Extract the [x, y] coordinate from the center of the cell holding the provided text.  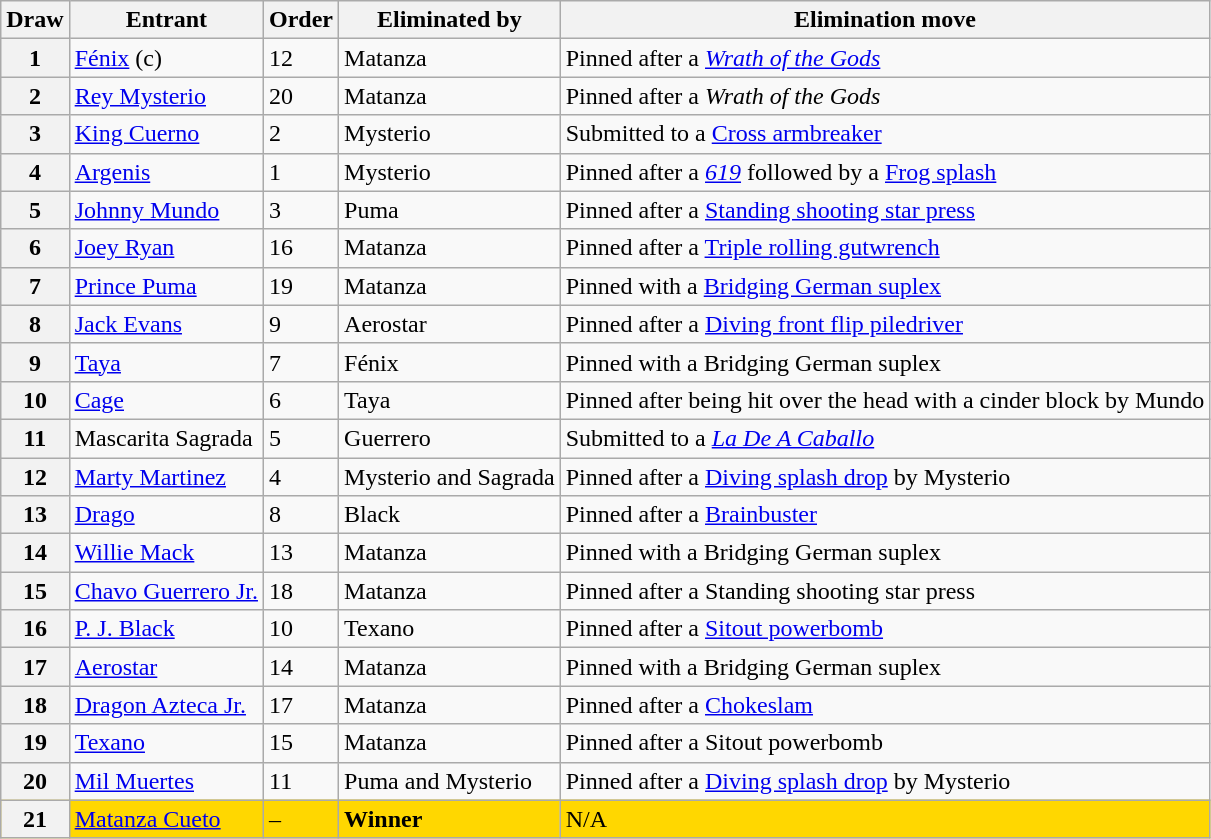
Pinned after a Chokeslam [885, 705]
Marty Martinez [166, 477]
Chavo Guerrero Jr. [166, 591]
Puma [450, 210]
Willie Mack [166, 553]
Pinned after a 619 followed by a Frog splash [885, 172]
Prince Puma [166, 286]
King Cuerno [166, 134]
Fénix [450, 362]
Guerrero [450, 438]
Winner [450, 819]
Eliminated by [450, 20]
Elimination move [885, 20]
Submitted to a Cross armbreaker [885, 134]
Dragon Azteca Jr. [166, 705]
Matanza Cueto [166, 819]
Fénix (c) [166, 58]
Mascarita Sagrada [166, 438]
Cage [166, 400]
Johnny Mundo [166, 210]
Jack Evans [166, 324]
21 [35, 819]
Submitted to a La De A Caballo [885, 438]
Pinned after a Triple rolling gutwrench [885, 248]
Joey Ryan [166, 248]
Pinned after being hit over the head with a cinder block by Mundo [885, 400]
Mysterio and Sagrada [450, 477]
P. J. Black [166, 629]
Entrant [166, 20]
Draw [35, 20]
Mil Muertes [166, 781]
Puma and Mysterio [450, 781]
N/A [885, 819]
Argenis [166, 172]
– [300, 819]
Pinned after a Diving front flip piledriver [885, 324]
Pinned after a Brainbuster [885, 515]
Drago [166, 515]
Rey Mysterio [166, 96]
Black [450, 515]
Order [300, 20]
